Detect which cell encompasses the target text, then output its (X, Y) center coordinate. 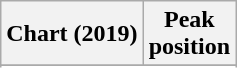
Peakposition (189, 34)
Chart (2019) (72, 34)
